Provide the (X, Y) coordinate of the cell's center where the given text is located.  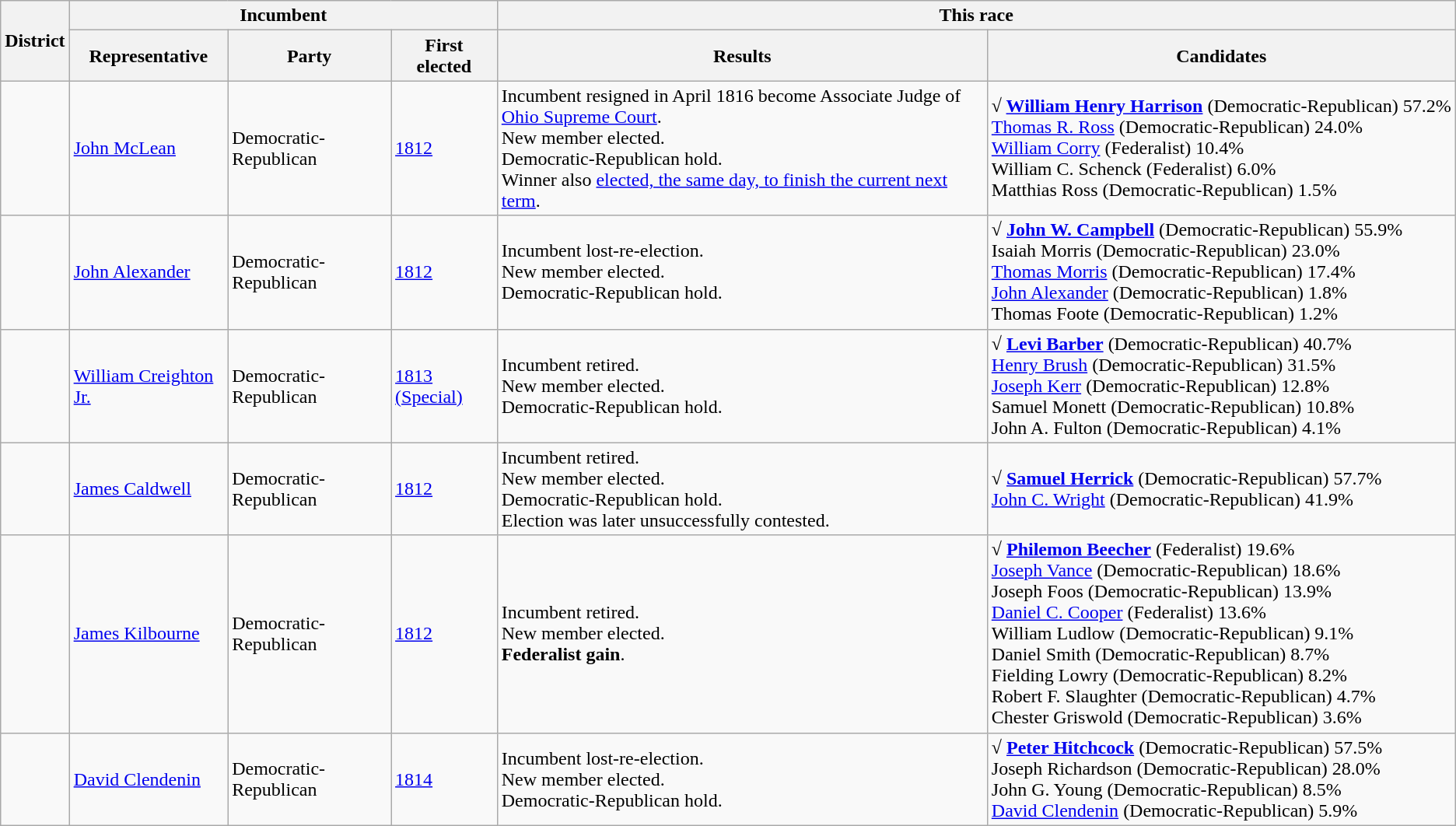
District (35, 40)
James Kilbourne (149, 634)
This race (976, 16)
Candidates (1221, 56)
1813 (Special) (445, 386)
James Caldwell (149, 488)
William Creighton Jr. (149, 386)
Incumbent retired.New member elected.Democratic-Republican hold.Election was later unsuccessfully contested. (742, 488)
1814 (445, 779)
Party (310, 56)
David Clendenin (149, 779)
Results (742, 56)
Incumbent retired.New member elected.Democratic-Republican hold. (742, 386)
First elected (445, 56)
Incumbent (283, 16)
√ Samuel Herrick (Democratic-Republican) 57.7%John C. Wright (Democratic-Republican) 41.9% (1221, 488)
Representative (149, 56)
Incumbent retired.New member elected.Federalist gain. (742, 634)
John McLean (149, 148)
John Alexander (149, 272)
